Locate the cell with the specified text and output its (X, Y) center coordinate. 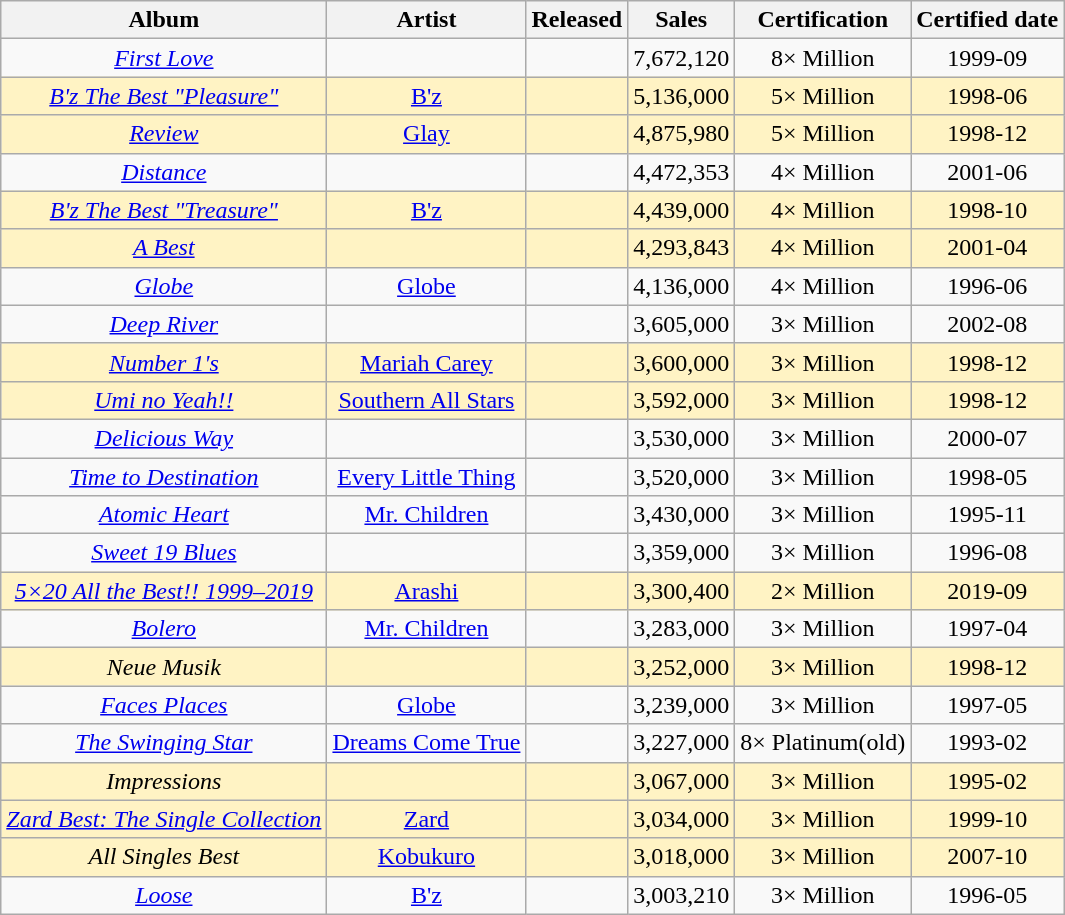
Kobukuro (426, 857)
4,875,980 (682, 134)
2019-09 (988, 591)
1995-11 (988, 515)
Certification (823, 20)
7,672,120 (682, 58)
3,600,000 (682, 362)
3,530,000 (682, 438)
3,018,000 (682, 857)
Arashi (426, 591)
4,472,353 (682, 172)
Album (164, 20)
Dreams Come True (426, 743)
5,136,000 (682, 96)
All Singles Best (164, 857)
3,239,000 (682, 705)
4,136,000 (682, 286)
2000-07 (988, 438)
3,592,000 (682, 400)
3,430,000 (682, 515)
A Best (164, 248)
3,227,000 (682, 743)
Sweet 19 Blues (164, 553)
Certified date (988, 20)
Faces Places (164, 705)
4,293,843 (682, 248)
1996-05 (988, 895)
B'z The Best "Treasure" (164, 210)
Umi no Yeah!! (164, 400)
3,283,000 (682, 629)
1995-02 (988, 781)
1997-05 (988, 705)
First Love (164, 58)
Every Little Thing (426, 477)
3,300,400 (682, 591)
Time to Destination (164, 477)
Zard Best: The Single Collection (164, 819)
1999-09 (988, 58)
1998-10 (988, 210)
2001-06 (988, 172)
Review (164, 134)
8× Platinum(old) (823, 743)
1998-06 (988, 96)
Sales (682, 20)
3,067,000 (682, 781)
1997-04 (988, 629)
2002-08 (988, 324)
Glay (426, 134)
Southern All Stars (426, 400)
Zard (426, 819)
3,034,000 (682, 819)
Delicious Way (164, 438)
3,520,000 (682, 477)
Mariah Carey (426, 362)
1993-02 (988, 743)
Impressions (164, 781)
1999-10 (988, 819)
Bolero (164, 629)
2× Million (823, 591)
2007-10 (988, 857)
Released (577, 20)
3,252,000 (682, 667)
8× Million (823, 58)
Neue Musik (164, 667)
3,003,210 (682, 895)
2001-04 (988, 248)
1998-05 (988, 477)
Artist (426, 20)
4,439,000 (682, 210)
5×20 All the Best!! 1999–2019 (164, 591)
Number 1's (164, 362)
Distance (164, 172)
1996-08 (988, 553)
Deep River (164, 324)
3,359,000 (682, 553)
Atomic Heart (164, 515)
B'z The Best "Pleasure" (164, 96)
3,605,000 (682, 324)
Loose (164, 895)
1996-06 (988, 286)
The Swinging Star (164, 743)
